Pinpoint the cell where the given text exists, returning its (x, y) midpoint coordinate. 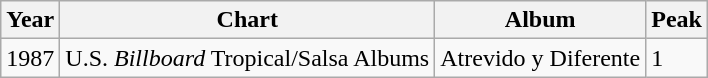
1 (677, 58)
Atrevido y Diferente (540, 58)
Album (540, 20)
U.S. Billboard Tropical/Salsa Albums (248, 58)
1987 (30, 58)
Chart (248, 20)
Year (30, 20)
Peak (677, 20)
